Output the (X, Y) coordinate of the center of the cell containing the given text.  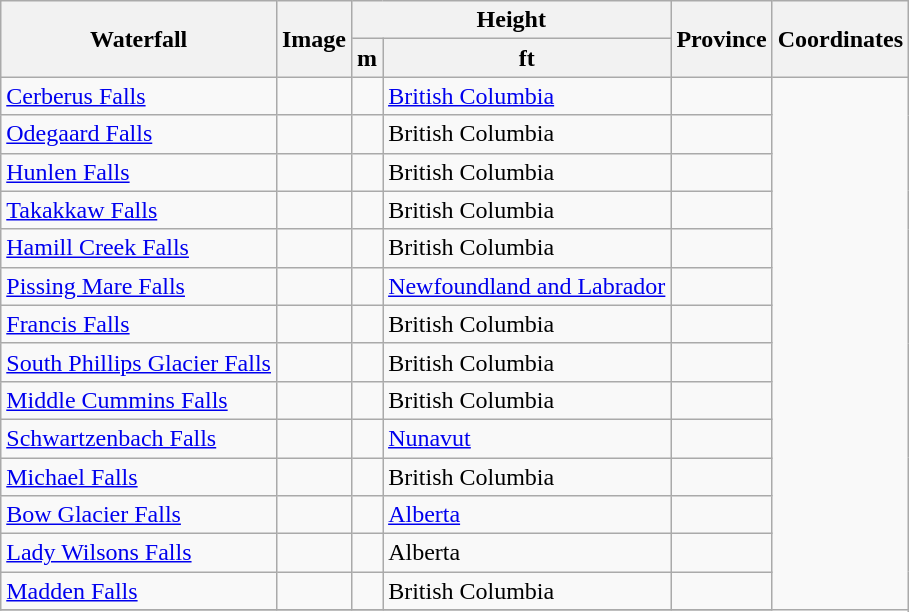
Image (314, 39)
Coordinates (840, 39)
Hamill Creek Falls (139, 248)
Michael Falls (139, 477)
Province (722, 39)
Middle Cummins Falls (139, 400)
m (368, 58)
South Phillips Glacier Falls (139, 362)
Schwartzenbach Falls (139, 438)
Nunavut (527, 438)
Newfoundland and Labrador (527, 286)
Madden Falls (139, 591)
Pissing Mare Falls (139, 286)
Waterfall (139, 39)
Cerberus Falls (139, 96)
Odegaard Falls (139, 134)
Hunlen Falls (139, 172)
ft (527, 58)
Takakkaw Falls (139, 210)
Francis Falls (139, 324)
Height (512, 20)
Lady Wilsons Falls (139, 553)
Bow Glacier Falls (139, 515)
